Capture the cell that displays the provided text and extract its [x, y] central coordinate. 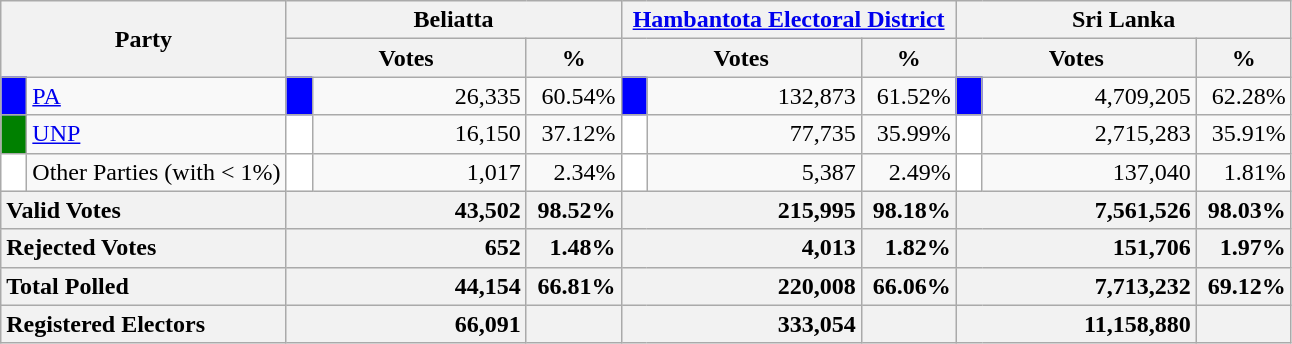
PA [156, 96]
98.18% [908, 210]
Valid Votes [144, 210]
11,158,880 [1076, 324]
7,561,526 [1076, 210]
132,873 [754, 96]
215,995 [741, 210]
137,040 [1089, 172]
Party [144, 39]
Hambantota Electoral District [788, 20]
66.06% [908, 286]
2.49% [908, 172]
60.54% [574, 96]
16,150 [419, 134]
26,335 [419, 96]
2.34% [574, 172]
66,091 [406, 324]
35.91% [1244, 134]
652 [406, 248]
UNP [156, 134]
151,706 [1076, 248]
1.48% [574, 248]
5,387 [754, 172]
1.82% [908, 248]
98.03% [1244, 210]
61.52% [908, 96]
Sri Lanka [1124, 20]
333,054 [741, 324]
77,735 [754, 134]
98.52% [574, 210]
66.81% [574, 286]
44,154 [406, 286]
7,713,232 [1076, 286]
37.12% [574, 134]
4,709,205 [1089, 96]
2,715,283 [1089, 134]
35.99% [908, 134]
69.12% [1244, 286]
1.81% [1244, 172]
1.97% [1244, 248]
Rejected Votes [144, 248]
220,008 [741, 286]
62.28% [1244, 96]
Total Polled [144, 286]
4,013 [741, 248]
43,502 [406, 210]
Beliatta [454, 20]
Other Parties (with < 1%) [156, 172]
1,017 [419, 172]
Registered Electors [144, 324]
